Detect which cell encompasses the target text, then output its [X, Y] center coordinate. 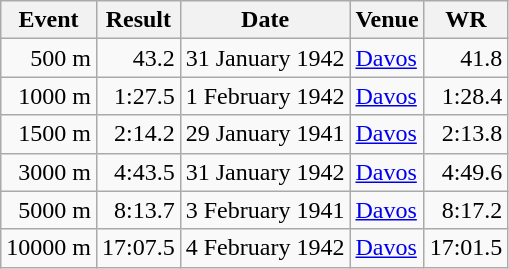
17:07.5 [138, 248]
1:28.4 [466, 96]
WR [466, 20]
Event [49, 20]
8:13.7 [138, 210]
4:49.6 [466, 172]
2:14.2 [138, 134]
41.8 [466, 58]
3 February 1941 [265, 210]
17:01.5 [466, 248]
1500 m [49, 134]
29 January 1941 [265, 134]
3000 m [49, 172]
10000 m [49, 248]
43.2 [138, 58]
1:27.5 [138, 96]
1 February 1942 [265, 96]
4:43.5 [138, 172]
Date [265, 20]
5000 m [49, 210]
Result [138, 20]
8:17.2 [466, 210]
1000 m [49, 96]
2:13.8 [466, 134]
500 m [49, 58]
4 February 1942 [265, 248]
Venue [387, 20]
